Find where the given text appears and provide that cell's center as [X, Y] coordinate. 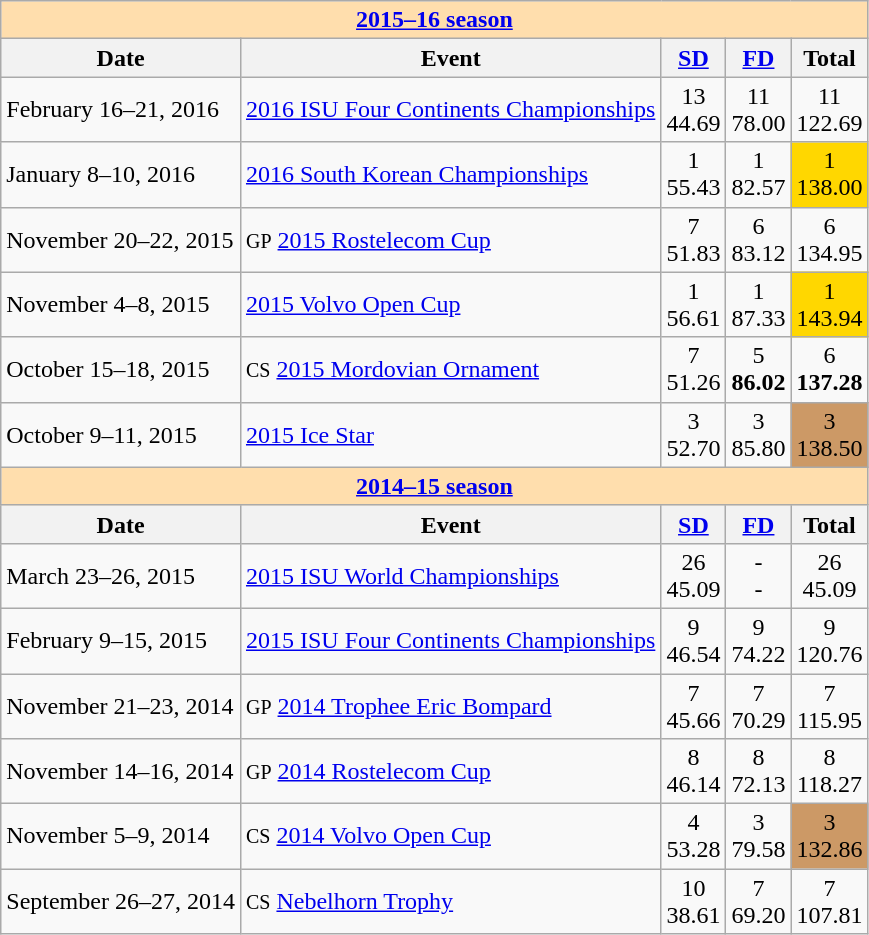
11 122.69 [830, 110]
9 74.22 [758, 640]
2015 Ice Star [450, 434]
CS 2015 Mordovian Ornament [450, 370]
1 87.33 [758, 304]
3 52.70 [694, 434]
2015 ISU Four Continents Championships [450, 640]
3 85.80 [758, 434]
October 9–11, 2015 [121, 434]
2015 ISU World Championships [450, 576]
GP 2015 Rostelecom Cup [450, 240]
September 26–27, 2014 [121, 902]
October 15–18, 2015 [121, 370]
2015 Volvo Open Cup [450, 304]
1 56.61 [694, 304]
9 46.54 [694, 640]
November 21–23, 2014 [121, 706]
- - [758, 576]
7 45.66 [694, 706]
9 120.76 [830, 640]
7 70.29 [758, 706]
GP 2014 Trophee Eric Bompard [450, 706]
CS Nebelhorn Trophy [450, 902]
1 55.43 [694, 174]
5 86.02 [758, 370]
1 138.00 [830, 174]
3 132.86 [830, 836]
2016 South Korean Championships [450, 174]
7 51.26 [694, 370]
November 5–9, 2014 [121, 836]
13 44.69 [694, 110]
6 134.95 [830, 240]
11 78.00 [758, 110]
3 79.58 [758, 836]
4 53.28 [694, 836]
8 72.13 [758, 772]
1 82.57 [758, 174]
2015–16 season [434, 20]
2014–15 season [434, 486]
6 83.12 [758, 240]
November 4–8, 2015 [121, 304]
6 137.28 [830, 370]
November 14–16, 2014 [121, 772]
8 46.14 [694, 772]
GP 2014 Rostelecom Cup [450, 772]
8 118.27 [830, 772]
January 8–10, 2016 [121, 174]
CS 2014 Volvo Open Cup [450, 836]
2016 ISU Four Continents Championships [450, 110]
10 38.61 [694, 902]
7 69.20 [758, 902]
November 20–22, 2015 [121, 240]
1 143.94 [830, 304]
7 115.95 [830, 706]
3 138.50 [830, 434]
February 9–15, 2015 [121, 640]
March 23–26, 2015 [121, 576]
February 16–21, 2016 [121, 110]
7 51.83 [694, 240]
7 107.81 [830, 902]
